For the text-containing cell, return its midpoint in (x, y) coordinate format. 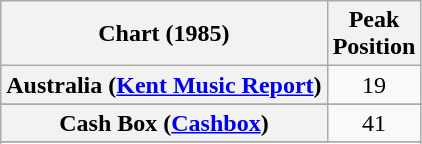
Cash Box (Cashbox) (164, 123)
Australia (Kent Music Report) (164, 85)
41 (374, 123)
PeakPosition (374, 34)
Chart (1985) (164, 34)
19 (374, 85)
